Pinpoint the cell where the given text exists, returning its [x, y] midpoint coordinate. 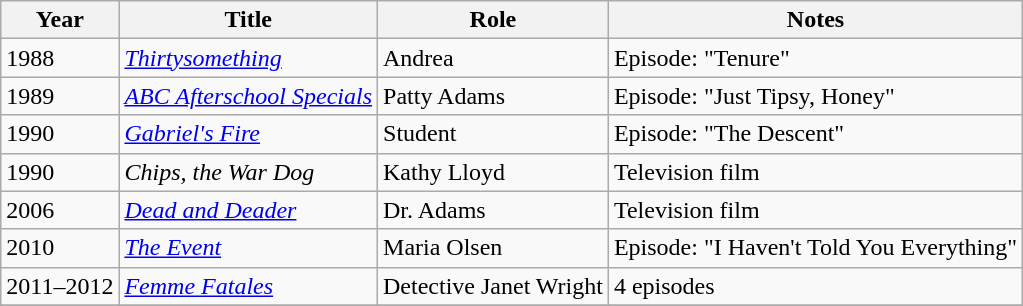
ABC Afterschool Specials [248, 96]
Title [248, 20]
Chips, the War Dog [248, 172]
Episode: "The Descent" [815, 134]
Femme Fatales [248, 286]
Student [494, 134]
Thirtysomething [248, 58]
1988 [60, 58]
Maria Olsen [494, 248]
Notes [815, 20]
Patty Adams [494, 96]
Role [494, 20]
2006 [60, 210]
1989 [60, 96]
Andrea [494, 58]
Detective Janet Wright [494, 286]
Dr. Adams [494, 210]
Gabriel's Fire [248, 134]
2011–2012 [60, 286]
Episode: "Tenure" [815, 58]
2010 [60, 248]
Year [60, 20]
Episode: "I Haven't Told You Everything" [815, 248]
Dead and Deader [248, 210]
Kathy Lloyd [494, 172]
The Event [248, 248]
Episode: "Just Tipsy, Honey" [815, 96]
4 episodes [815, 286]
